Identify which cell holds the provided text, then report its (x, y) central coordinate. 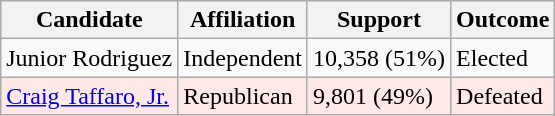
Affiliation (243, 20)
Elected (503, 58)
Craig Taffaro, Jr. (90, 96)
9,801 (49%) (378, 96)
Independent (243, 58)
Outcome (503, 20)
Republican (243, 96)
Defeated (503, 96)
Support (378, 20)
Junior Rodriguez (90, 58)
10,358 (51%) (378, 58)
Candidate (90, 20)
